Locate the cell with the specified text and output its (X, Y) center coordinate. 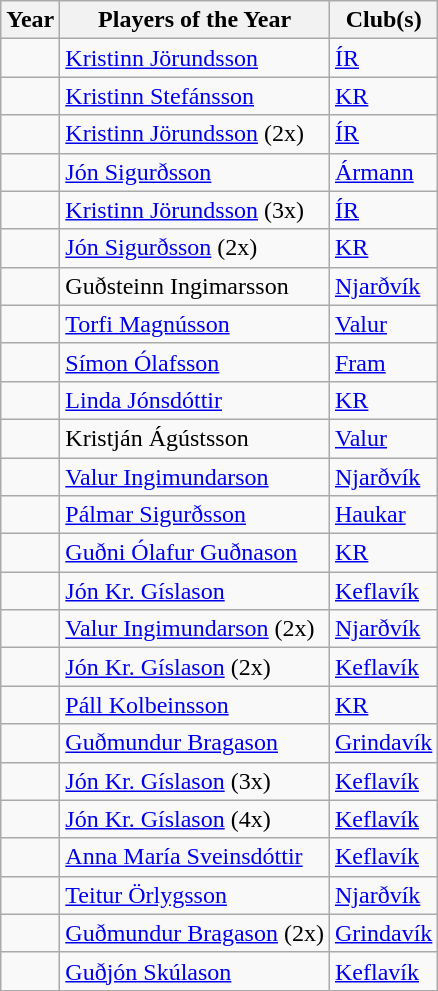
Guðmundur Bragason (195, 743)
Símon Ólafsson (195, 362)
Guðni Ólafur Guðnason (195, 553)
Kristinn Jörundsson (195, 58)
Jón Kr. Gíslason (195, 591)
Linda Jónsdóttir (195, 400)
Club(s) (383, 20)
Kristján Ágústsson (195, 438)
Valur Ingimundarson (195, 477)
Ármann (383, 172)
Fram (383, 362)
Teitur Örlygsson (195, 895)
Jón Kr. Gíslason (2x) (195, 667)
Anna María Sveinsdóttir (195, 857)
Guðsteinn Ingimarsson (195, 286)
Guðmundur Bragason (2x) (195, 933)
Guðjón Skúlason (195, 971)
Year (30, 20)
Jón Sigurðsson (195, 172)
Jón Sigurðsson (2x) (195, 248)
Valur Ingimundarson (2x) (195, 629)
Pálmar Sigurðsson (195, 515)
Jón Kr. Gíslason (4x) (195, 819)
Kristinn Stefánsson (195, 96)
Páll Kolbeinsson (195, 705)
Kristinn Jörundsson (3x) (195, 210)
Torfi Magnússon (195, 324)
Haukar (383, 515)
Jón Kr. Gíslason (3x) (195, 781)
Kristinn Jörundsson (2x) (195, 134)
Players of the Year (195, 20)
